Identify which cell holds the provided text, then report its [X, Y] central coordinate. 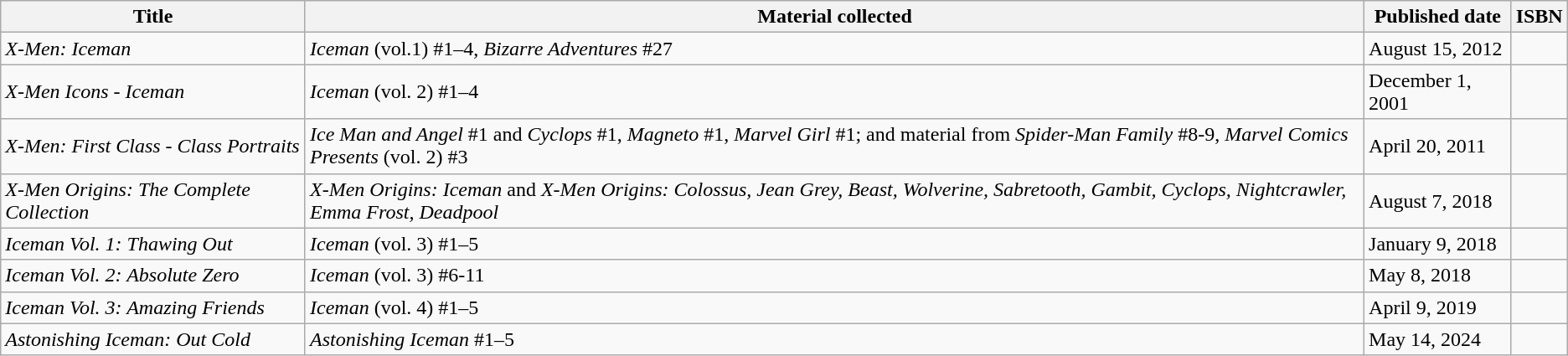
Iceman Vol. 3: Amazing Friends [153, 307]
X-Men: First Class - Class Portraits [153, 146]
Iceman (vol.1) #1–4, Bizarre Adventures #27 [834, 49]
December 1, 2001 [1438, 92]
Astonishing Iceman #1–5 [834, 339]
Iceman Vol. 2: Absolute Zero [153, 276]
X-Men Origins: The Complete Collection [153, 201]
X-Men Icons - Iceman [153, 92]
Iceman (vol. 2) #1–4 [834, 92]
May 8, 2018 [1438, 276]
May 14, 2024 [1438, 339]
Ice Man and Angel #1 and Cyclops #1, Magneto #1, Marvel Girl #1; and material from Spider-Man Family #8-9, Marvel Comics Presents (vol. 2) #3 [834, 146]
January 9, 2018 [1438, 244]
Material collected [834, 17]
X-Men: Iceman [153, 49]
Title [153, 17]
Iceman (vol. 4) #1–5 [834, 307]
Astonishing Iceman: Out Cold [153, 339]
Iceman Vol. 1: Thawing Out [153, 244]
August 7, 2018 [1438, 201]
April 9, 2019 [1438, 307]
August 15, 2012 [1438, 49]
April 20, 2011 [1438, 146]
Iceman (vol. 3) #1–5 [834, 244]
ISBN [1540, 17]
Iceman (vol. 3) #6-11 [834, 276]
Published date [1438, 17]
X-Men Origins: Iceman and X-Men Origins: Colossus, Jean Grey, Beast, Wolverine, Sabretooth, Gambit, Cyclops, Nightcrawler, Emma Frost, Deadpool [834, 201]
